Output the [x, y] coordinate of the center of the cell containing the given text.  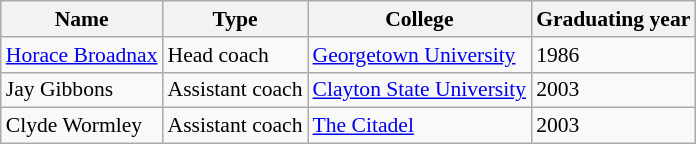
Clyde Wormley [82, 126]
Georgetown University [420, 55]
1986 [613, 55]
Head coach [236, 55]
The Citadel [420, 126]
Graduating year [613, 19]
Type [236, 19]
Jay Gibbons [82, 90]
Horace Broadnax [82, 55]
Clayton State University [420, 90]
Name [82, 19]
College [420, 19]
